Locate the cell with the specified text and output its [x, y] center coordinate. 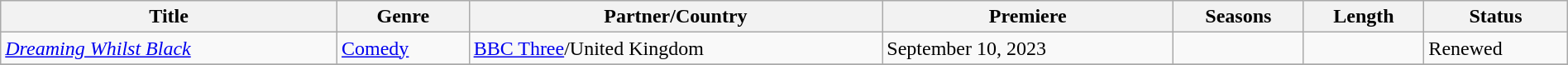
Comedy [404, 48]
BBC Three/United Kingdom [676, 48]
Premiere [1028, 17]
Status [1495, 17]
Seasons [1239, 17]
Dreaming Whilst Black [169, 48]
Renewed [1495, 48]
September 10, 2023 [1028, 48]
Genre [404, 17]
Partner/Country [676, 17]
Title [169, 17]
Length [1364, 17]
